Scan for the cell matching the given text and deliver its [X, Y] coordinate at center. 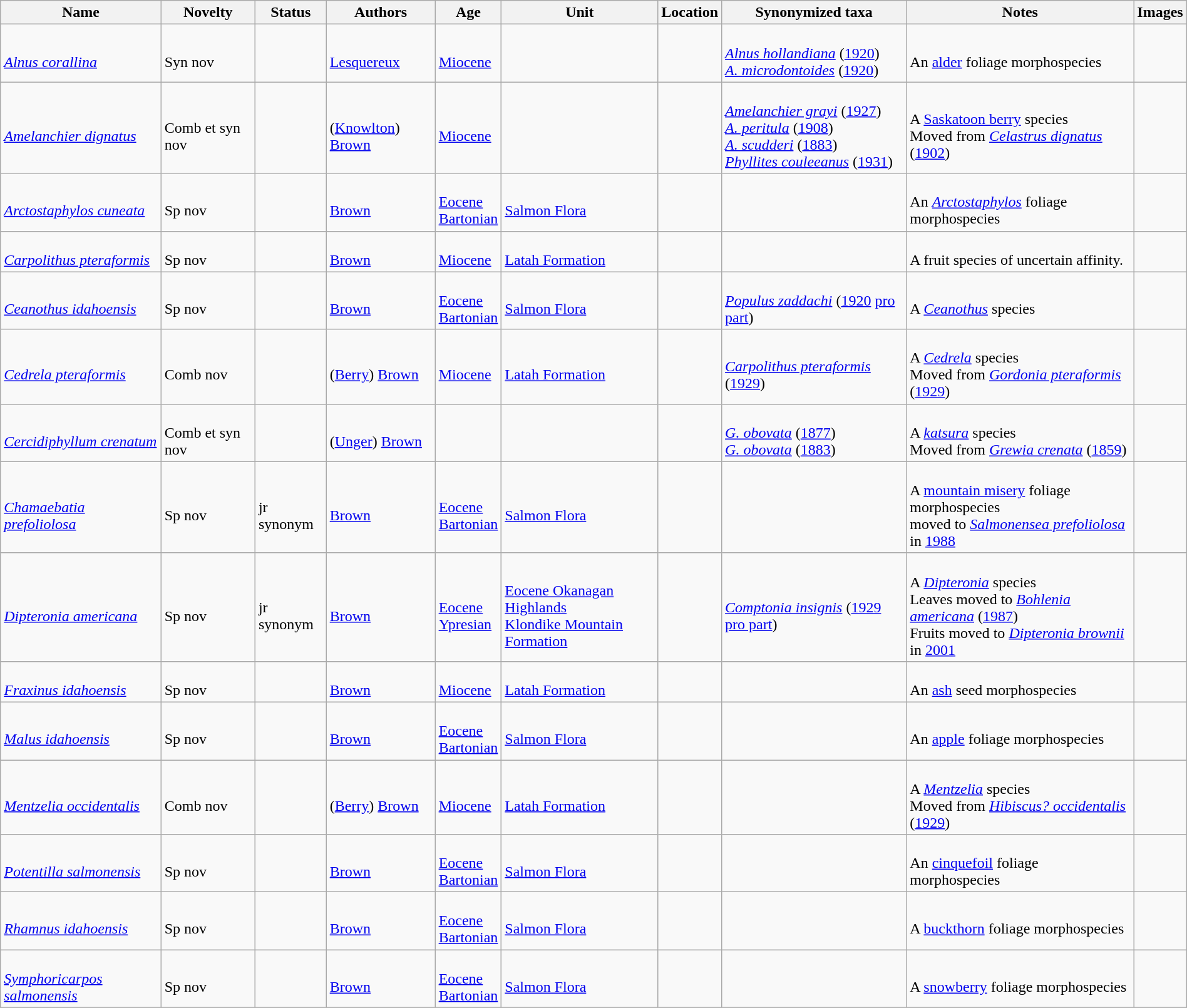
Rhamnus idahoensis [81, 921]
An cinquefoil foliage morphospecies [1020, 863]
(Knowlton) Brown [381, 128]
A mountain misery foliage morphospeciesmoved to Salmonensea prefoliolosa in 1988 [1020, 507]
Potentilla salmonensis [81, 863]
A katsura speciesMoved from Grewia crenata (1859) [1020, 433]
Comptonia insignis (1929 pro part) [814, 607]
Authors [381, 13]
Amelanchier dignatus [81, 128]
Name [81, 13]
Eocene Okanagan HighlandsKlondike Mountain Formation [580, 607]
Ceanothus idahoensis [81, 301]
An Arctostaphylos foliage morphospecies [1020, 202]
An apple foliage morphospecies [1020, 731]
Dipteronia americana [81, 607]
Syn nov [208, 53]
Carpolithus pteraformis (1929) [814, 367]
(Unger) Brown [381, 433]
A Cedrela species Moved from Gordonia pteraformis (1929) [1020, 367]
Cedrela pteraformis [81, 367]
Novelty [208, 13]
Fraxinus idahoensis [81, 681]
Symphoricarpos salmonensis [81, 979]
An ash seed morphospecies [1020, 681]
Images [1160, 13]
A Dipteronia speciesLeaves moved to Bohlenia americana (1987) Fruits moved to Dipteronia brownii in 2001 [1020, 607]
Amelanchier grayi (1927) A. peritula (1908) A. scudderi (1883) Phyllites couleeanus (1931) [814, 128]
Chamaebatia prefoliolosa [81, 507]
A Saskatoon berry species Moved from Celastrus dignatus (1902) [1020, 128]
Populus zaddachi (1920 pro part) [814, 301]
Mentzelia occidentalis [81, 798]
Location [690, 13]
Arctostaphylos cuneata [81, 202]
A buckthorn foliage morphospecies [1020, 921]
Alnus corallina [81, 53]
G. obovata (1877) G. obovata (1883) [814, 433]
Age [468, 13]
An alder foliage morphospecies [1020, 53]
Cercidiphyllum crenatum [81, 433]
A snowberry foliage morphospecies [1020, 979]
Status [290, 13]
Carpolithus pteraformis [81, 252]
Alnus hollandiana (1920) A. microdontoides (1920) [814, 53]
Malus idahoensis [81, 731]
Unit [580, 13]
Lesquereux [381, 53]
A Mentzelia speciesMoved from Hibiscus? occidentalis (1929) [1020, 798]
Synonymized taxa [814, 13]
A fruit species of uncertain affinity. [1020, 252]
Notes [1020, 13]
EoceneYpresian [468, 607]
A Ceanothus species [1020, 301]
